Provide the (x, y) coordinate of the cell's center where the given text is located.  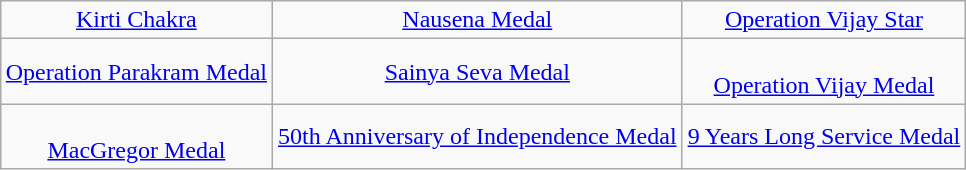
Nausena Medal (478, 20)
9 Years Long Service Medal (824, 136)
Operation Parakram Medal (136, 72)
MacGregor Medal (136, 136)
Operation Vijay Medal (824, 72)
50th Anniversary of Independence Medal (478, 136)
Sainya Seva Medal (478, 72)
Kirti Chakra (136, 20)
Operation Vijay Star (824, 20)
